Return [x, y] of the center of cell containing provided text 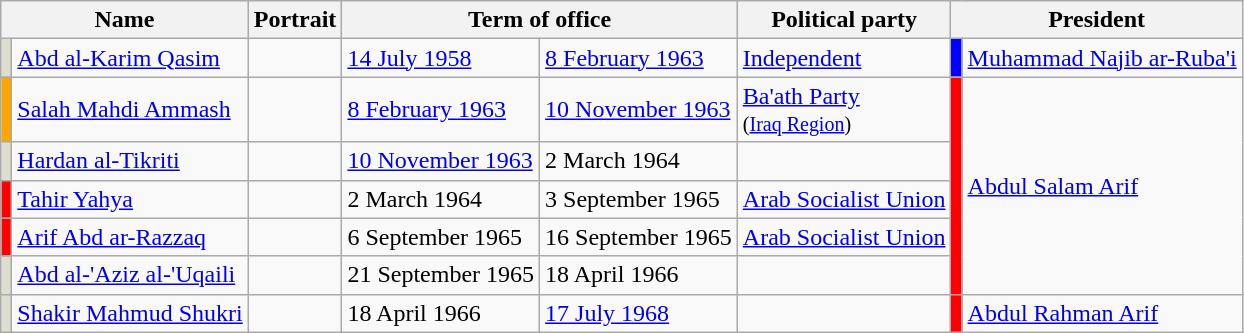
Portrait [295, 20]
21 September 1965 [441, 275]
Abdul Rahman Arif [1102, 313]
Abd al-'Aziz al-'Uqaili [130, 275]
Abdul Salam Arif [1102, 186]
Name [124, 20]
6 September 1965 [441, 237]
Independent [844, 58]
14 July 1958 [441, 58]
Political party [844, 20]
16 September 1965 [639, 237]
Arif Abd ar-Razzaq [130, 237]
17 July 1968 [639, 313]
Tahir Yahya [130, 199]
Hardan al-Tikriti [130, 161]
Shakir Mahmud Shukri [130, 313]
President [1096, 20]
Salah Mahdi Ammash [130, 110]
Muhammad Najib ar-Ruba'i [1102, 58]
3 September 1965 [639, 199]
Abd al-Karim Qasim [130, 58]
Term of office [540, 20]
Ba'ath Party(Iraq Region) [844, 110]
